Detect which cell encompasses the target text, then output its (x, y) center coordinate. 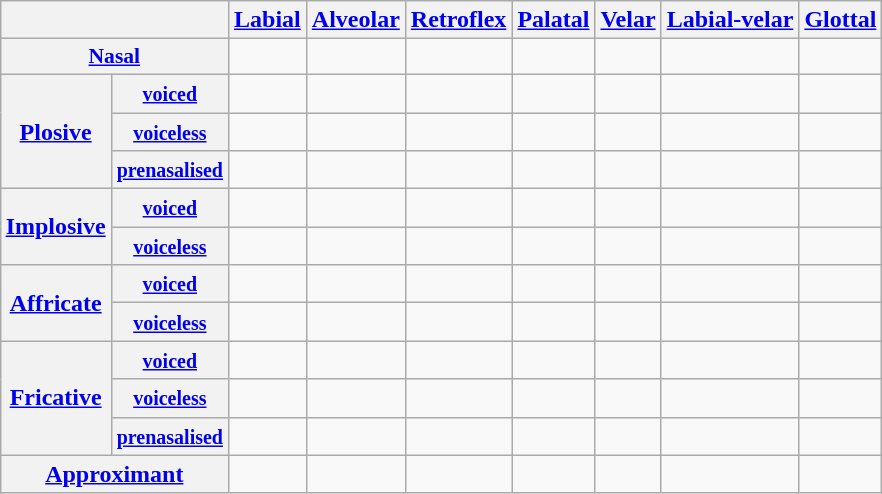
Nasal (114, 57)
Approximant (114, 474)
Affricate (56, 303)
Labial-velar (730, 20)
Implosive (56, 227)
Fricative (56, 398)
Velar (628, 20)
Alveolar (356, 20)
Retroflex (458, 20)
Palatal (554, 20)
Labial (268, 20)
Glottal (840, 20)
Plosive (56, 131)
